From the cell containing the given text, extract its center point as (x, y) coordinate. 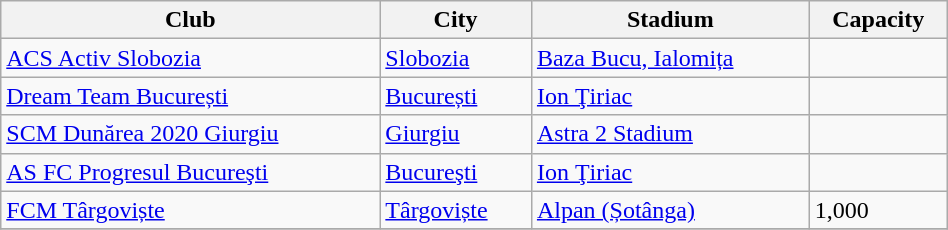
ACS Activ Slobozia (190, 58)
Alpan (Șotânga) (670, 210)
Stadium (670, 20)
SCM Dunărea 2020 Giurgiu (190, 134)
Bucureşti (456, 172)
Dream Team București (190, 96)
București (456, 96)
FCM Târgoviște (190, 210)
City (456, 20)
Slobozia (456, 58)
Astra 2 Stadium (670, 134)
Baza Bucu, Ialomița (670, 58)
Giurgiu (456, 134)
Capacity (878, 20)
1,000 (878, 210)
Club (190, 20)
AS FC Progresul Bucureşti (190, 172)
Târgoviște (456, 210)
